Return (x, y) of the center of cell containing provided text 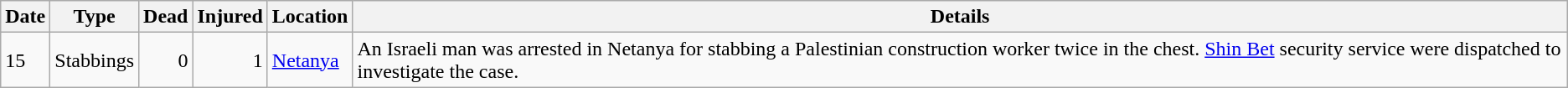
Details (960, 17)
Dead (166, 17)
Type (95, 17)
Injured (230, 17)
Location (310, 17)
1 (230, 60)
15 (25, 60)
Date (25, 17)
Stabbings (95, 60)
0 (166, 60)
Netanya (310, 60)
